Return the [X, Y] coordinate for the center point of the cell that contains the specified text.  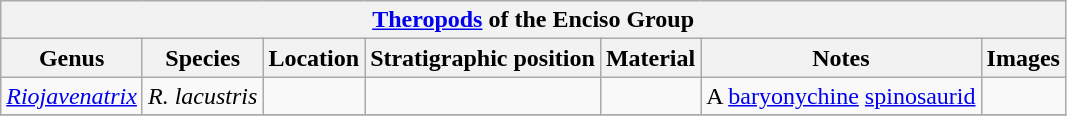
Riojavenatrix [72, 96]
R. lacustris [202, 96]
Location [314, 58]
Images [1023, 58]
Theropods of the Enciso Group [534, 20]
Stratigraphic position [483, 58]
Genus [72, 58]
Notes [841, 58]
Material [650, 58]
Species [202, 58]
A baryonychine spinosaurid [841, 96]
